Return (x, y) of the center of cell containing provided text 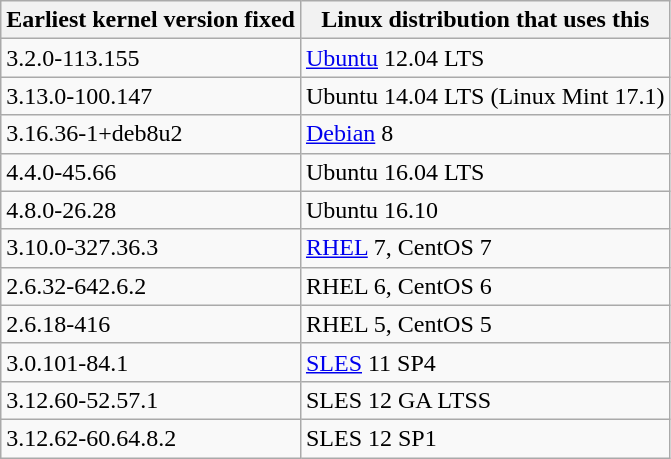
3.16.36-1+deb8u2 (151, 134)
4.4.0-45.66 (151, 172)
RHEL 6, CentOS 6 (485, 286)
2.6.18-416 (151, 324)
Debian 8 (485, 134)
Ubuntu 16.10 (485, 210)
Linux distribution that uses this (485, 20)
Earliest kernel version fixed (151, 20)
Ubuntu 16.04 LTS (485, 172)
RHEL 5, CentOS 5 (485, 324)
SLES 12 GA LTSS (485, 400)
2.6.32-642.6.2 (151, 286)
Ubuntu 14.04 LTS (Linux Mint 17.1) (485, 96)
3.2.0-113.155 (151, 58)
SLES 11 SP4 (485, 362)
4.8.0-26.28 (151, 210)
3.10.0-327.36.3 (151, 248)
SLES 12 SP1 (485, 438)
Ubuntu 12.04 LTS (485, 58)
3.12.62-60.64.8.2 (151, 438)
RHEL 7, CentOS 7 (485, 248)
3.13.0-100.147 (151, 96)
3.12.60-52.57.1 (151, 400)
3.0.101-84.1 (151, 362)
